For the text-containing cell, return its midpoint in [x, y] coordinate format. 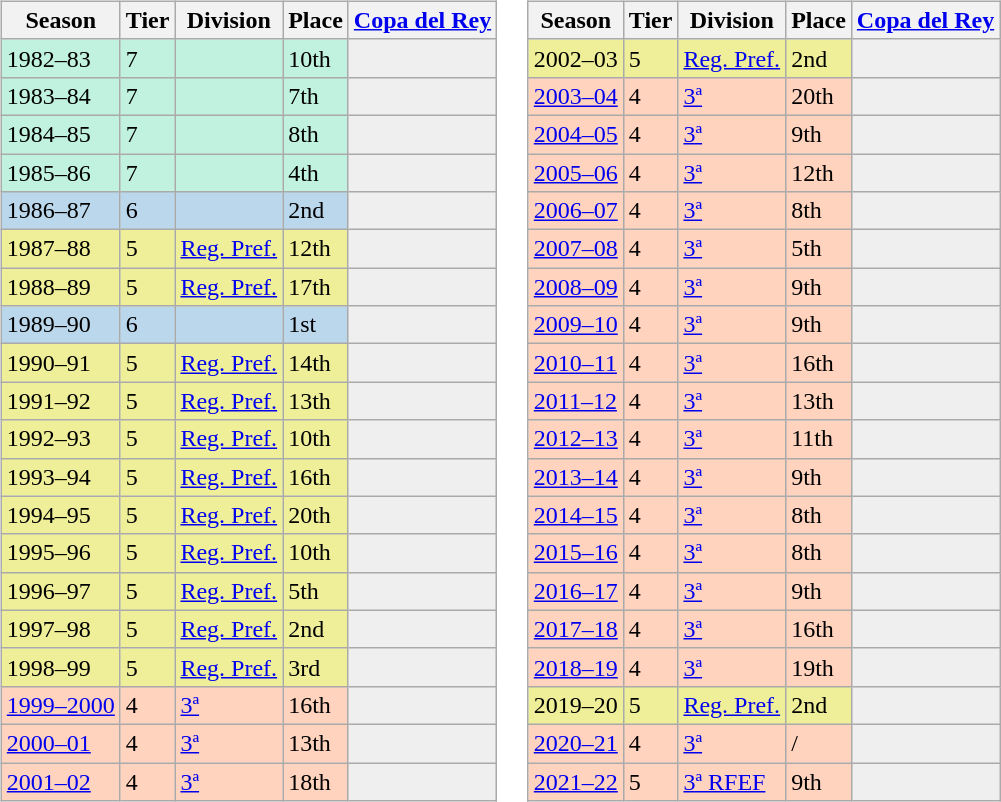
2003–04 [576, 96]
2006–07 [576, 211]
17th [316, 287]
19th [819, 667]
1998–99 [60, 667]
7th [316, 96]
2013–14 [576, 477]
3ª RFEF [732, 781]
2017–18 [576, 629]
1984–85 [60, 134]
2012–13 [576, 439]
1986–87 [60, 211]
14th [316, 363]
1993–94 [60, 477]
1995–96 [60, 553]
1982–83 [60, 58]
2015–16 [576, 553]
2014–15 [576, 515]
1999–2000 [60, 705]
1989–90 [60, 325]
1991–92 [60, 401]
2019–20 [576, 705]
2001–02 [60, 781]
4th [316, 173]
1987–88 [60, 249]
1988–89 [60, 287]
/ [819, 743]
1997–98 [60, 629]
2010–11 [576, 363]
2016–17 [576, 591]
2000–01 [60, 743]
2021–22 [576, 781]
3rd [316, 667]
1994–95 [60, 515]
2004–05 [576, 134]
1996–97 [60, 591]
2002–03 [576, 58]
2008–09 [576, 287]
2005–06 [576, 173]
2009–10 [576, 325]
18th [316, 781]
1992–93 [60, 439]
1983–84 [60, 96]
1st [316, 325]
1985–86 [60, 173]
1990–91 [60, 363]
2020–21 [576, 743]
2011–12 [576, 401]
2018–19 [576, 667]
11th [819, 439]
2007–08 [576, 249]
